Extract the [X, Y] coordinate from the center of the cell holding the provided text.  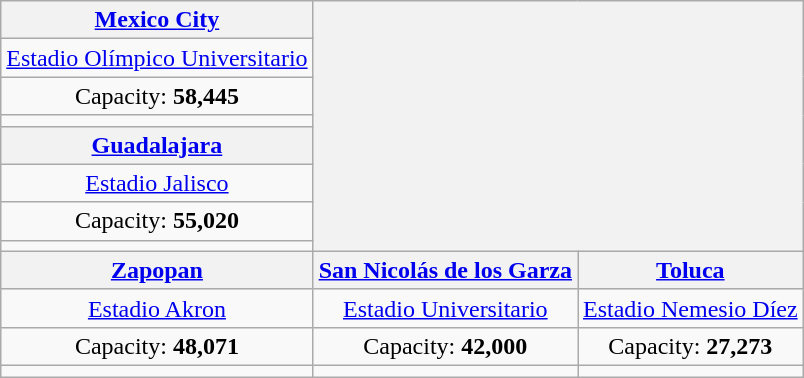
Zapopan [157, 270]
Estadio Jalisco [157, 183]
Mexico City [157, 20]
Estadio Nemesio Díez [691, 308]
Capacity: 42,000 [445, 346]
Estadio Universitario [445, 308]
Estadio Olímpico Universitario [157, 58]
Toluca [691, 270]
Estadio Akron [157, 308]
Capacity: 58,445 [157, 96]
Guadalajara [157, 145]
Capacity: 55,020 [157, 221]
Capacity: 48,071 [157, 346]
San Nicolás de los Garza [445, 270]
Capacity: 27,273 [691, 346]
